Capture the cell that displays the provided text and extract its (x, y) central coordinate. 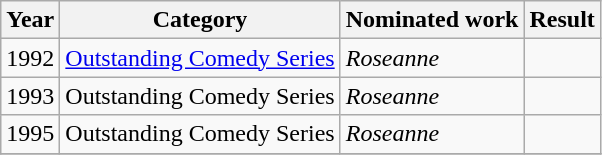
Year (30, 20)
Nominated work (432, 20)
Result (562, 20)
1993 (30, 96)
1992 (30, 58)
1995 (30, 134)
Category (200, 20)
